Scan for the cell matching the given text and deliver its (x, y) coordinate at center. 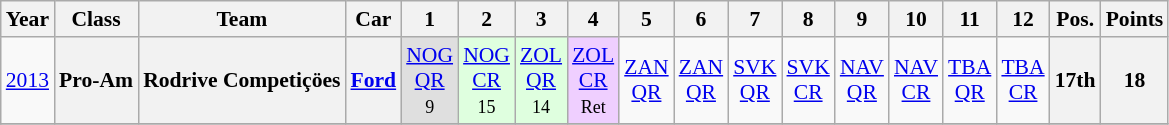
NOGCR15 (486, 80)
2013 (28, 80)
Pro-Am (96, 80)
6 (701, 19)
Pos. (1076, 19)
1 (430, 19)
ZOLCRRet (593, 80)
Class (96, 19)
17th (1076, 80)
Ford (373, 80)
SVKCR (808, 80)
3 (541, 19)
Team (242, 19)
Rodrive Competiçöes (242, 80)
TBACR (1022, 80)
7 (754, 19)
9 (862, 19)
Points (1135, 19)
10 (916, 19)
8 (808, 19)
18 (1135, 80)
2 (486, 19)
NOGQR9 (430, 80)
4 (593, 19)
TBAQR (970, 80)
Year (28, 19)
SVKQR (754, 80)
11 (970, 19)
5 (646, 19)
12 (1022, 19)
Car (373, 19)
ZOLQR14 (541, 80)
NAVQR (862, 80)
NAVCR (916, 80)
